Search for the cell housing the specified text and yield its (X, Y) center coordinate. 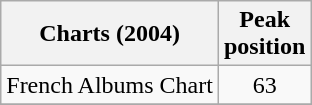
Peakposition (264, 34)
Charts (2004) (110, 34)
63 (264, 85)
French Albums Chart (110, 85)
